Find where the given text appears and provide that cell's center as [x, y] coordinate. 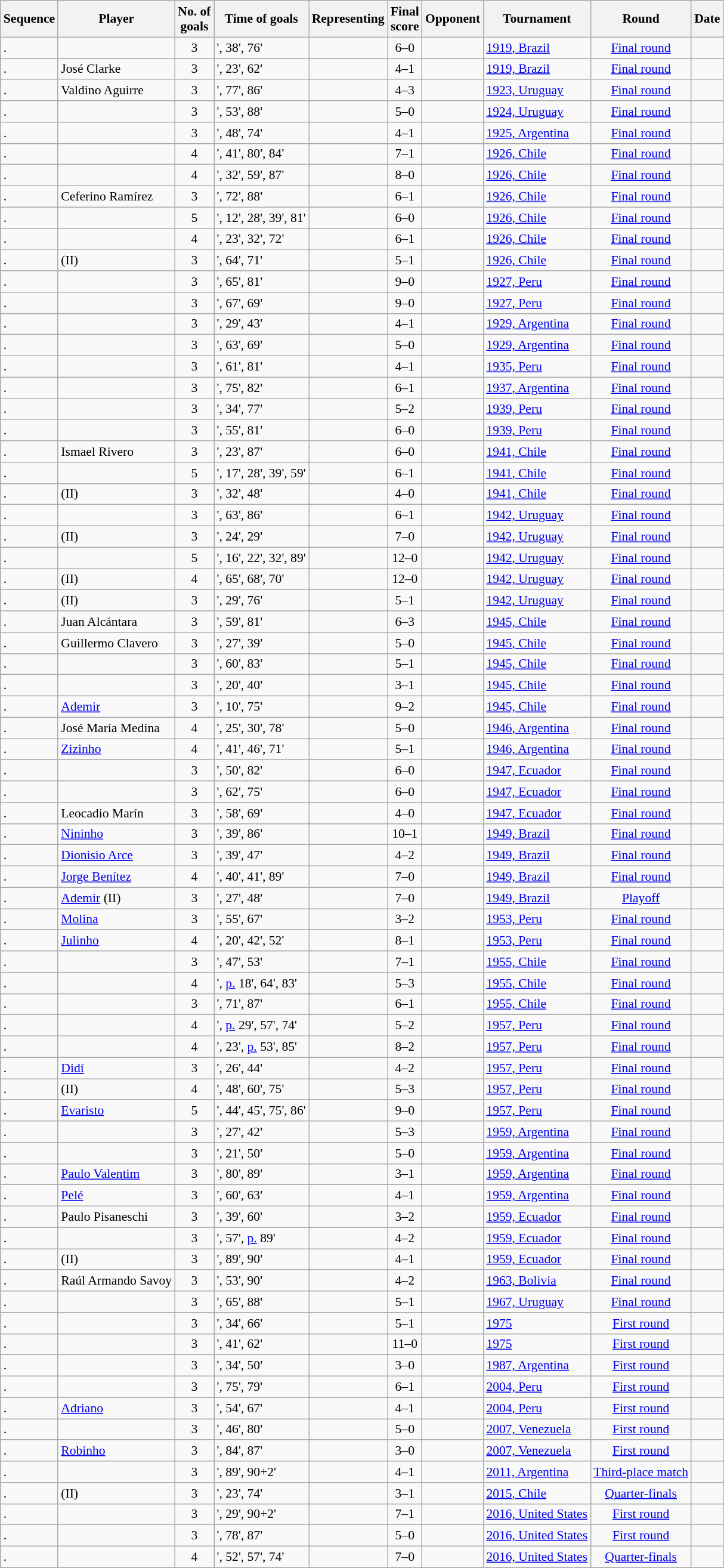
Date [707, 19]
', 50', 82' [261, 771]
', 54', 67' [261, 1408]
Evaristo [116, 1111]
', 89', 90+2' [261, 1472]
', 29', 90+2' [261, 1514]
Ceferino Ramírez [116, 197]
Player [116, 19]
', 34', 66' [261, 1323]
', p. 29', 57', 74' [261, 1026]
Pelé [116, 1196]
Paulo Valentim [116, 1174]
Didí [116, 1068]
Sequence [29, 19]
Representing [348, 19]
', 58', 69' [261, 813]
', 26', 44' [261, 1068]
', 78', 87' [261, 1536]
', 89', 90' [261, 1260]
', 10', 75' [261, 707]
1935, Peru [537, 367]
Leocadio Marín [116, 813]
', 44', 45', 75', 86' [261, 1111]
1967, Uruguay [537, 1302]
', 48', 74' [261, 133]
', 64', 71' [261, 261]
', 65', 68', 70' [261, 579]
', 59', 81' [261, 622]
Molina [116, 919]
', 65', 81' [261, 282]
Dionisio Arce [116, 856]
', 55', 81' [261, 431]
', 12', 28', 39', 81' [261, 218]
', 84', 87' [261, 1451]
Raúl Armando Savoy [116, 1281]
6–3 [405, 622]
', 29', 76' [261, 601]
', 60', 63' [261, 1196]
', 32', 59', 87' [261, 175]
', 67', 69' [261, 303]
8–0 [405, 175]
', 23', 74' [261, 1493]
', 63', 69' [261, 345]
José Clarke [116, 69]
', 71', 87' [261, 1004]
', p. 18', 64', 83' [261, 983]
Time of goals [261, 19]
', 23', p. 53', 85' [261, 1047]
', 23', 32', 72' [261, 239]
8–1 [405, 941]
', 80', 89' [261, 1174]
José María Medina [116, 728]
', 32', 48' [261, 494]
', 41', 46', 71' [261, 749]
', 21', 50' [261, 1153]
Paulo Pisaneschi [116, 1217]
Jorge Benítez [116, 877]
', 41', 80', 84' [261, 154]
1924, Uruguay [537, 112]
', 60', 83' [261, 664]
', 55', 67' [261, 919]
8–2 [405, 1047]
Guillermo Clavero [116, 643]
9–2 [405, 707]
', 63', 86' [261, 516]
', 47', 53' [261, 962]
', 27', 48' [261, 898]
', 25', 30', 78' [261, 728]
', 53', 90' [261, 1281]
10–1 [405, 834]
', 39', 47' [261, 856]
', 34', 77' [261, 409]
', 24', 29' [261, 537]
', 39', 86' [261, 834]
', 75', 79' [261, 1387]
Nininho [116, 834]
', 75', 82' [261, 388]
', 27', 42' [261, 1132]
Juan Alcántara [116, 622]
1925, Argentina [537, 133]
', 38', 76' [261, 48]
', 53', 88' [261, 112]
', 40', 41', 89' [261, 877]
Tournament [537, 19]
Robinho [116, 1451]
Third-place match [641, 1472]
2011, Argentina [537, 1472]
', 39', 60' [261, 1217]
', 23', 87' [261, 452]
Valdino Aguirre [116, 91]
Zizinho [116, 749]
', 41', 62' [261, 1344]
Ademir [116, 707]
Playoff [641, 898]
1987, Argentina [537, 1366]
', 46', 80' [261, 1430]
', 65', 88' [261, 1302]
', 17', 28', 39', 59' [261, 473]
1963, Bolivia [537, 1281]
4–3 [405, 91]
', 16', 22', 32', 89' [261, 558]
', 57', p. 89' [261, 1238]
', 34', 50' [261, 1366]
Ismael Rivero [116, 452]
', 61', 81' [261, 367]
No. ofgoals [194, 19]
Round [641, 19]
', 20', 40' [261, 686]
Opponent [453, 19]
', 77', 86' [261, 91]
', 48', 60', 75' [261, 1089]
', 52', 57', 74' [261, 1557]
', 72', 88' [261, 197]
1923, Uruguay [537, 91]
1937, Argentina [537, 388]
', 29', 43' [261, 324]
', 62', 75' [261, 792]
', 20', 42', 52' [261, 941]
11–0 [405, 1344]
2015, Chile [537, 1493]
Adriano [116, 1408]
Ademir (II) [116, 898]
', 27', 39' [261, 643]
', 23', 62' [261, 69]
Julinho [116, 941]
Finalscore [405, 19]
